Return the [X, Y] coordinate for the center point of the cell that contains the specified text.  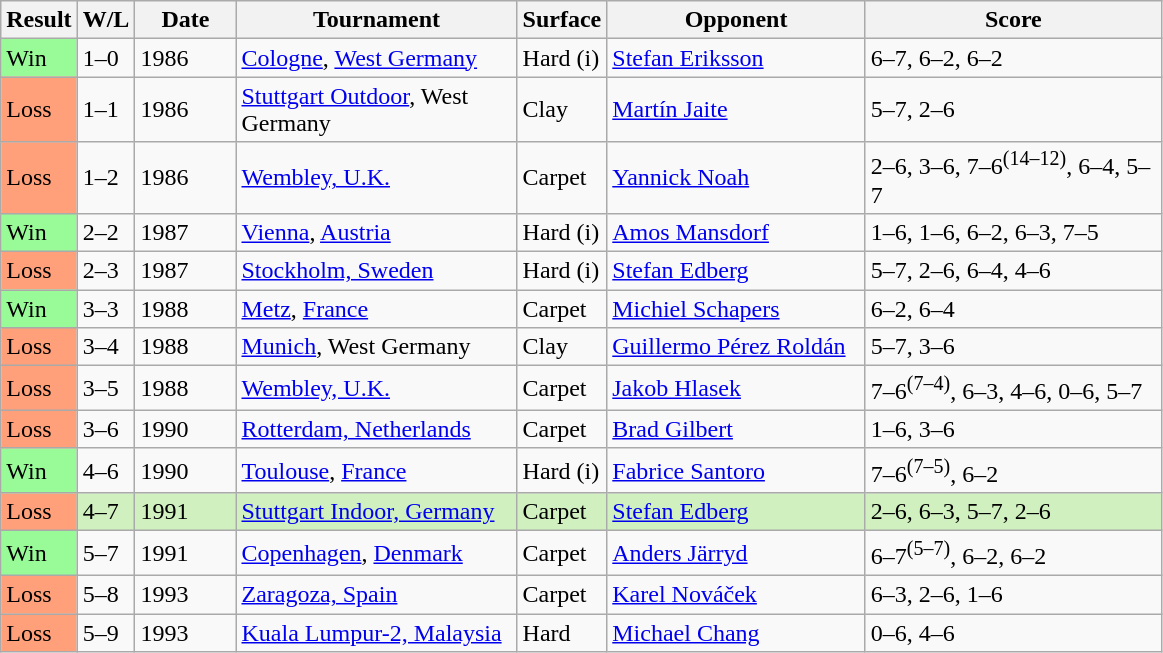
Anders Järryd [736, 554]
6–7(5–7), 6–2, 6–2 [1013, 554]
4–7 [106, 512]
Surface [562, 20]
Stefan Eriksson [736, 58]
3–6 [106, 429]
Yannick Noah [736, 178]
Stockholm, Sweden [376, 271]
Brad Gilbert [736, 429]
2–3 [106, 271]
2–6, 3–6, 7–6(14–12), 6–4, 5–7 [1013, 178]
Score [1013, 20]
1–0 [106, 58]
3–3 [106, 309]
7–6(7–5), 6–2 [1013, 470]
Rotterdam, Netherlands [376, 429]
Stuttgart Indoor, Germany [376, 512]
Jakob Hlasek [736, 388]
W/L [106, 20]
Fabrice Santoro [736, 470]
5–8 [106, 595]
Tournament [376, 20]
1–2 [106, 178]
2–6, 6–3, 5–7, 2–6 [1013, 512]
1–6, 3–6 [1013, 429]
0–6, 4–6 [1013, 633]
5–7, 2–6, 6–4, 4–6 [1013, 271]
5–7 [106, 554]
Result [39, 20]
Cologne, West Germany [376, 58]
6–3, 2–6, 1–6 [1013, 595]
3–5 [106, 388]
6–2, 6–4 [1013, 309]
4–6 [106, 470]
6–7, 6–2, 6–2 [1013, 58]
1–1 [106, 110]
Stuttgart Outdoor, West Germany [376, 110]
Vienna, Austria [376, 232]
Martín Jaite [736, 110]
3–4 [106, 347]
Michael Chang [736, 633]
5–7, 3–6 [1013, 347]
Amos Mansdorf [736, 232]
Karel Nováček [736, 595]
5–7, 2–6 [1013, 110]
Metz, France [376, 309]
7–6(7–4), 6–3, 4–6, 0–6, 5–7 [1013, 388]
1–6, 1–6, 6–2, 6–3, 7–5 [1013, 232]
Toulouse, France [376, 470]
Copenhagen, Denmark [376, 554]
Hard [562, 633]
Opponent [736, 20]
2–2 [106, 232]
Munich, West Germany [376, 347]
Date [186, 20]
Zaragoza, Spain [376, 595]
Kuala Lumpur-2, Malaysia [376, 633]
5–9 [106, 633]
Guillermo Pérez Roldán [736, 347]
Michiel Schapers [736, 309]
